Determine the (x, y) coordinate at the center of the cell enclosing the given text.  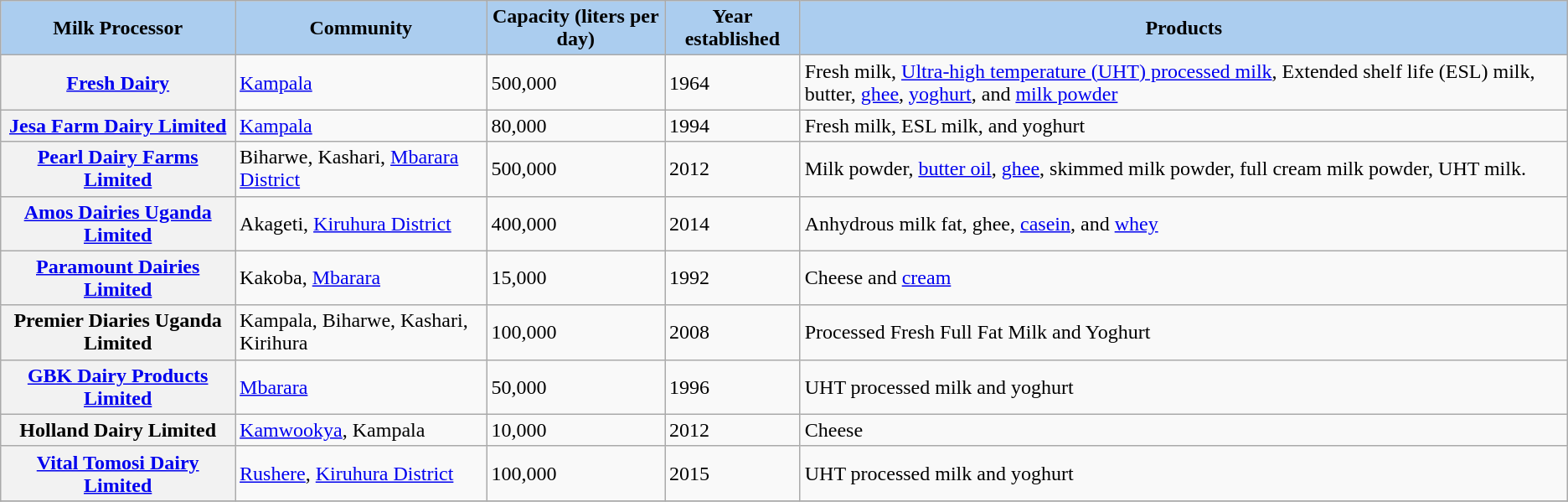
15,000 (576, 278)
Mbarara (361, 387)
Milk Processor (118, 28)
2014 (733, 223)
1994 (733, 126)
1964 (733, 82)
Cheese (1184, 430)
Cheese and cream (1184, 278)
Paramount Dairies Limited (118, 278)
Vital Tomosi Dairy Limited (118, 473)
Premier Diaries Uganda Limited (118, 332)
2008 (733, 332)
Anhydrous milk fat, ghee, casein, and whey (1184, 223)
1996 (733, 387)
Products (1184, 28)
Amos Dairies Uganda Limited (118, 223)
Community (361, 28)
Milk powder, butter oil, ghee, skimmed milk powder, full cream milk powder, UHT milk. (1184, 169)
Akageti, Kiruhura District (361, 223)
50,000 (576, 387)
Pearl Dairy Farms Limited (118, 169)
80,000 (576, 126)
Processed Fresh Full Fat Milk and Yoghurt (1184, 332)
1992 (733, 278)
2015 (733, 473)
Kampala, Biharwe, Kashari, Kirihura (361, 332)
GBK Dairy Products Limited (118, 387)
Holland Dairy Limited (118, 430)
Biharwe, Kashari, Mbarara District (361, 169)
Capacity (liters per day) (576, 28)
Fresh milk, ESL milk, and yoghurt (1184, 126)
Kakoba, Mbarara (361, 278)
Year established (733, 28)
Fresh milk, Ultra-high temperature (UHT) processed milk, Extended shelf life (ESL) milk, butter, ghee, yoghurt, and milk powder (1184, 82)
10,000 (576, 430)
400,000 (576, 223)
Kamwookya, Kampala (361, 430)
Fresh Dairy (118, 82)
Rushere, Kiruhura District (361, 473)
Jesa Farm Dairy Limited (118, 126)
